Find where the given text appears and provide that cell's center as [X, Y] coordinate. 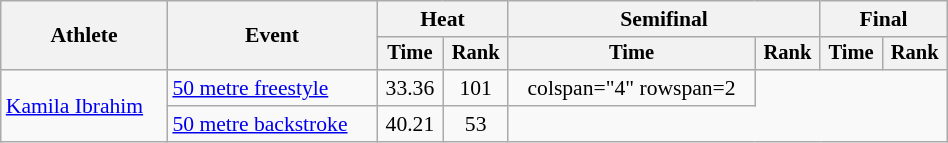
Event [272, 36]
53 [476, 124]
Kamila Ibrahim [84, 106]
50 metre backstroke [272, 124]
40.21 [410, 124]
Heat [442, 19]
50 metre freestyle [272, 88]
Final [884, 19]
Semifinal [664, 19]
colspan="4" rowspan=2 [632, 88]
101 [476, 88]
Athlete [84, 36]
33.36 [410, 88]
